For the text-containing cell, return its midpoint in (x, y) coordinate format. 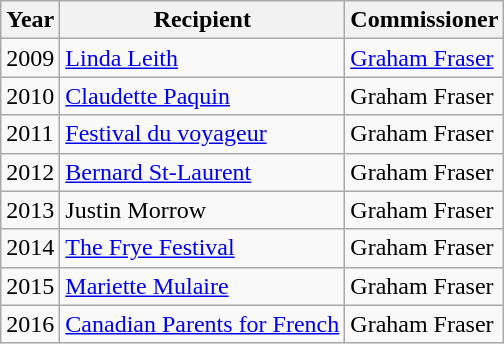
2009 (30, 58)
2013 (30, 210)
2011 (30, 134)
Justin Morrow (202, 210)
Mariette Mulaire (202, 286)
2015 (30, 286)
The Frye Festival (202, 248)
Festival du voyageur (202, 134)
Year (30, 20)
2016 (30, 324)
Bernard St-Laurent (202, 172)
Recipient (202, 20)
Commissioner (424, 20)
2014 (30, 248)
Claudette Paquin (202, 96)
2010 (30, 96)
2012 (30, 172)
Canadian Parents for French (202, 324)
Linda Leith (202, 58)
